Return [X, Y] of the center of cell containing provided text 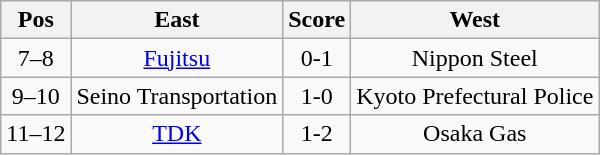
West [475, 20]
Pos [36, 20]
Fujitsu [177, 58]
0-1 [317, 58]
TDK [177, 134]
Score [317, 20]
East [177, 20]
1-0 [317, 96]
Osaka Gas [475, 134]
7–8 [36, 58]
1-2 [317, 134]
Nippon Steel [475, 58]
Seino Transportation [177, 96]
9–10 [36, 96]
11–12 [36, 134]
Kyoto Prefectural Police [475, 96]
